Detect which cell encompasses the target text, then output its [x, y] center coordinate. 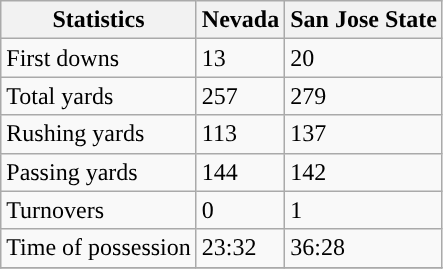
13 [240, 58]
20 [364, 58]
Time of possession [99, 248]
First downs [99, 58]
144 [240, 172]
1 [364, 210]
0 [240, 210]
Statistics [99, 20]
279 [364, 96]
Total yards [99, 96]
23:32 [240, 248]
142 [364, 172]
San Jose State [364, 20]
36:28 [364, 248]
257 [240, 96]
Rushing yards [99, 134]
113 [240, 134]
Passing yards [99, 172]
Nevada [240, 20]
Turnovers [99, 210]
137 [364, 134]
